Find where the given text appears and provide that cell's center as [x, y] coordinate. 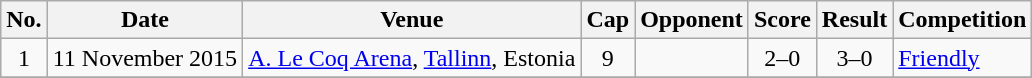
Friendly [962, 58]
Score [782, 20]
Venue [412, 20]
2–0 [782, 58]
Competition [962, 20]
11 November 2015 [144, 58]
Opponent [692, 20]
1 [24, 58]
3–0 [854, 58]
Date [144, 20]
Cap [608, 20]
A. Le Coq Arena, Tallinn, Estonia [412, 58]
No. [24, 20]
9 [608, 58]
Result [854, 20]
